Locate the cell with the specified text and output its [X, Y] center coordinate. 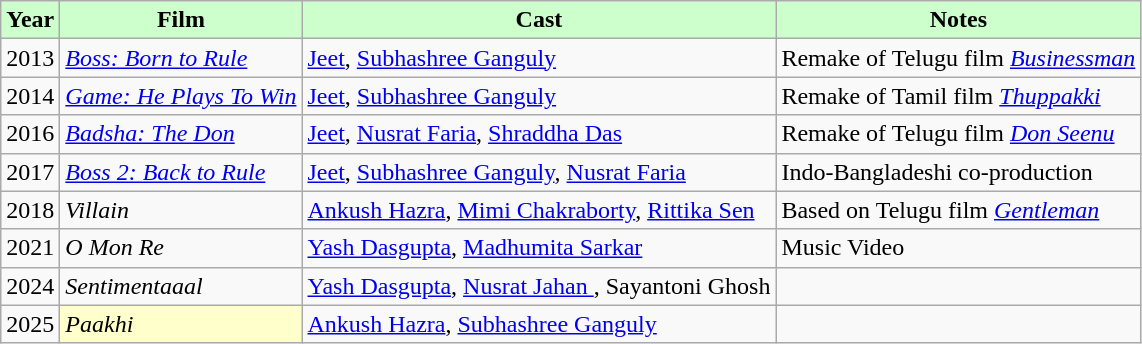
Paakhi [181, 324]
2025 [30, 324]
Remake of Telugu film Don Seenu [958, 134]
Remake of Telugu film Businessman [958, 58]
Notes [958, 20]
Game: He Plays To Win [181, 96]
2014 [30, 96]
Remake of Tamil film Thuppakki [958, 96]
Boss: Born to Rule [181, 58]
Sentimentaaal [181, 286]
Year [30, 20]
Ankush Hazra, Mimi Chakraborty, Rittika Sen [539, 210]
2013 [30, 58]
Jeet, Nusrat Faria, Shraddha Das [539, 134]
Jeet, Subhashree Ganguly, Nusrat Faria [539, 172]
2018 [30, 210]
Yash Dasgupta, Madhumita Sarkar [539, 248]
Boss 2: Back to Rule [181, 172]
2024 [30, 286]
Ankush Hazra, Subhashree Ganguly [539, 324]
2021 [30, 248]
Cast [539, 20]
Film [181, 20]
Indo-Bangladeshi co-production [958, 172]
Yash Dasgupta, Nusrat Jahan , Sayantoni Ghosh [539, 286]
Based on Telugu film Gentleman [958, 210]
2017 [30, 172]
2016 [30, 134]
Villain [181, 210]
Music Video [958, 248]
O Mon Re [181, 248]
Badsha: The Don [181, 134]
